Pinpoint the cell where the given text exists, returning its (x, y) midpoint coordinate. 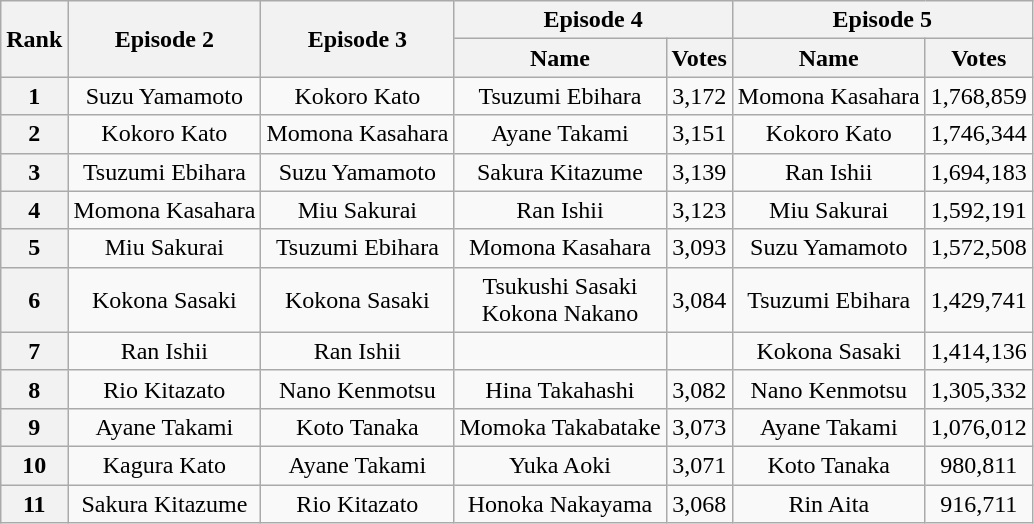
3,071 (699, 465)
3,068 (699, 503)
4 (34, 210)
3,084 (699, 300)
3,093 (699, 248)
1,572,508 (978, 248)
1,305,332 (978, 389)
10 (34, 465)
3,172 (699, 96)
3 (34, 172)
1,414,136 (978, 351)
Episode 5 (882, 20)
3,139 (699, 172)
Hina Takahashi (560, 389)
Episode 4 (593, 20)
6 (34, 300)
2 (34, 134)
916,711 (978, 503)
1,768,859 (978, 96)
11 (34, 503)
7 (34, 351)
Episode 3 (358, 39)
5 (34, 248)
1,694,183 (978, 172)
Episode 2 (164, 39)
3,082 (699, 389)
Momoka Takabatake (560, 427)
Honoka Nakayama (560, 503)
1,592,191 (978, 210)
3,123 (699, 210)
Yuka Aoki (560, 465)
Rin Aita (828, 503)
Rank (34, 39)
3,073 (699, 427)
Tsukushi SasakiKokona Nakano (560, 300)
1,076,012 (978, 427)
1,429,741 (978, 300)
Kagura Kato (164, 465)
9 (34, 427)
8 (34, 389)
1,746,344 (978, 134)
980,811 (978, 465)
1 (34, 96)
3,151 (699, 134)
